Determine the [X, Y] coordinate at the center of the cell enclosing the given text.  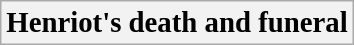
Henriot's death and funeral [177, 23]
